For the text-containing cell, return its midpoint in (x, y) coordinate format. 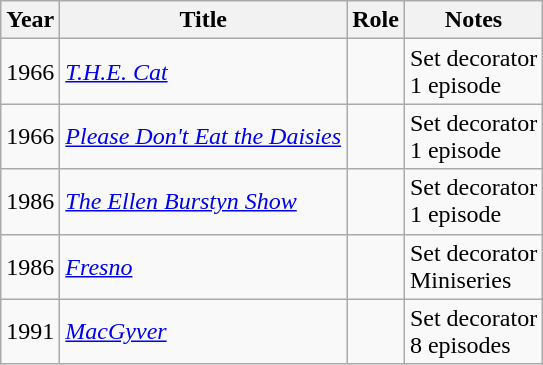
Fresno (204, 266)
Set decorator8 episodes (473, 332)
Year (30, 20)
1991 (30, 332)
The Ellen Burstyn Show (204, 202)
MacGyver (204, 332)
T.H.E. Cat (204, 72)
Notes (473, 20)
Please Don't Eat the Daisies (204, 136)
Title (204, 20)
Set decoratorMiniseries (473, 266)
Role (376, 20)
